Return the [x, y] coordinate for the center point of the cell that contains the specified text.  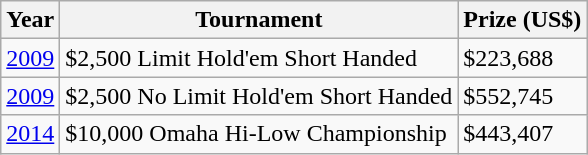
Prize (US$) [522, 20]
$2,500 No Limit Hold'em Short Handed [259, 96]
2014 [30, 134]
Tournament [259, 20]
$10,000 Omaha Hi-Low Championship [259, 134]
$223,688 [522, 58]
$2,500 Limit Hold'em Short Handed [259, 58]
$443,407 [522, 134]
$552,745 [522, 96]
Year [30, 20]
